Find where the given text appears and provide that cell's center as (X, Y) coordinate. 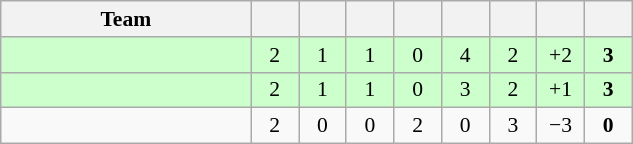
+2 (561, 55)
Team (126, 19)
4 (465, 55)
+1 (561, 90)
−3 (561, 126)
